Locate the cell with the specified text and output its [x, y] center coordinate. 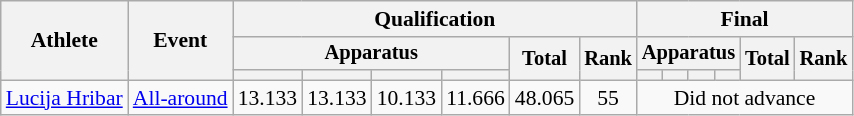
55 [608, 98]
48.065 [544, 98]
All-around [180, 98]
11.666 [476, 98]
Qualification [435, 19]
Lucija Hribar [64, 98]
Did not advance [744, 98]
Athlete [64, 40]
Event [180, 40]
10.133 [406, 98]
Final [744, 19]
